Return [X, Y] of the center of cell containing provided text 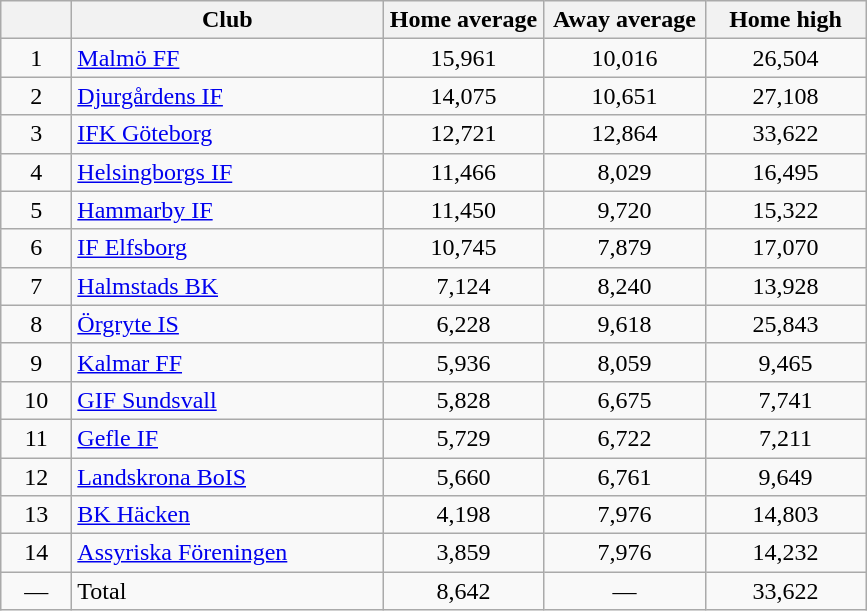
11,466 [464, 172]
14,803 [786, 515]
11,450 [464, 210]
8,240 [624, 286]
10,745 [464, 248]
4 [36, 172]
Halmstads BK [228, 286]
9,465 [786, 362]
12,721 [464, 134]
8 [36, 324]
IF Elfsborg [228, 248]
BK Häcken [228, 515]
8,029 [624, 172]
5 [36, 210]
Home high [786, 20]
17,070 [786, 248]
7,879 [624, 248]
Djurgårdens IF [228, 96]
Kalmar FF [228, 362]
2 [36, 96]
GIF Sundsvall [228, 400]
3,859 [464, 553]
12 [36, 477]
5,828 [464, 400]
9 [36, 362]
10,651 [624, 96]
7,211 [786, 438]
27,108 [786, 96]
Helsingborgs IF [228, 172]
6,722 [624, 438]
15,961 [464, 58]
Club [228, 20]
Gefle IF [228, 438]
6,761 [624, 477]
Örgryte IS [228, 324]
8,642 [464, 591]
IFK Göteborg [228, 134]
26,504 [786, 58]
Hammarby IF [228, 210]
14,232 [786, 553]
13,928 [786, 286]
9,618 [624, 324]
6,675 [624, 400]
10,016 [624, 58]
5,936 [464, 362]
7 [36, 286]
11 [36, 438]
4,198 [464, 515]
14 [36, 553]
25,843 [786, 324]
Malmö FF [228, 58]
9,720 [624, 210]
7,124 [464, 286]
5,660 [464, 477]
Away average [624, 20]
3 [36, 134]
6 [36, 248]
6,228 [464, 324]
Assyriska Föreningen [228, 553]
14,075 [464, 96]
Home average [464, 20]
10 [36, 400]
16,495 [786, 172]
9,649 [786, 477]
15,322 [786, 210]
Landskrona BoIS [228, 477]
1 [36, 58]
Total [228, 591]
13 [36, 515]
12,864 [624, 134]
8,059 [624, 362]
5,729 [464, 438]
7,741 [786, 400]
